Extract the [X, Y] coordinate from the center of the cell holding the provided text.  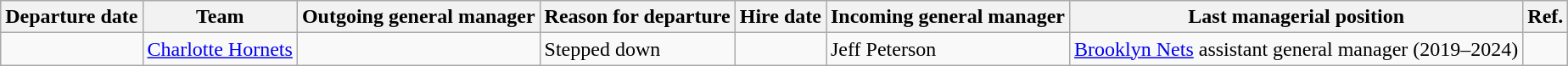
Departure date [71, 17]
Last managerial position [1296, 17]
Ref. [1546, 17]
Team [220, 17]
Incoming general manager [949, 17]
Jeff Peterson [949, 49]
Outgoing general manager [418, 17]
Stepped down [637, 49]
Brooklyn Nets assistant general manager (2019–2024) [1296, 49]
Hire date [781, 17]
Charlotte Hornets [220, 49]
Reason for departure [637, 17]
